Detect which cell encompasses the target text, then output its [x, y] center coordinate. 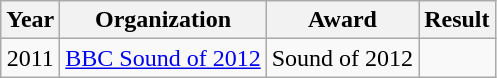
Result [457, 20]
Sound of 2012 [342, 58]
2011 [30, 58]
Year [30, 20]
Award [342, 20]
Organization [163, 20]
BBC Sound of 2012 [163, 58]
